Capture the cell that displays the provided text and extract its [x, y] central coordinate. 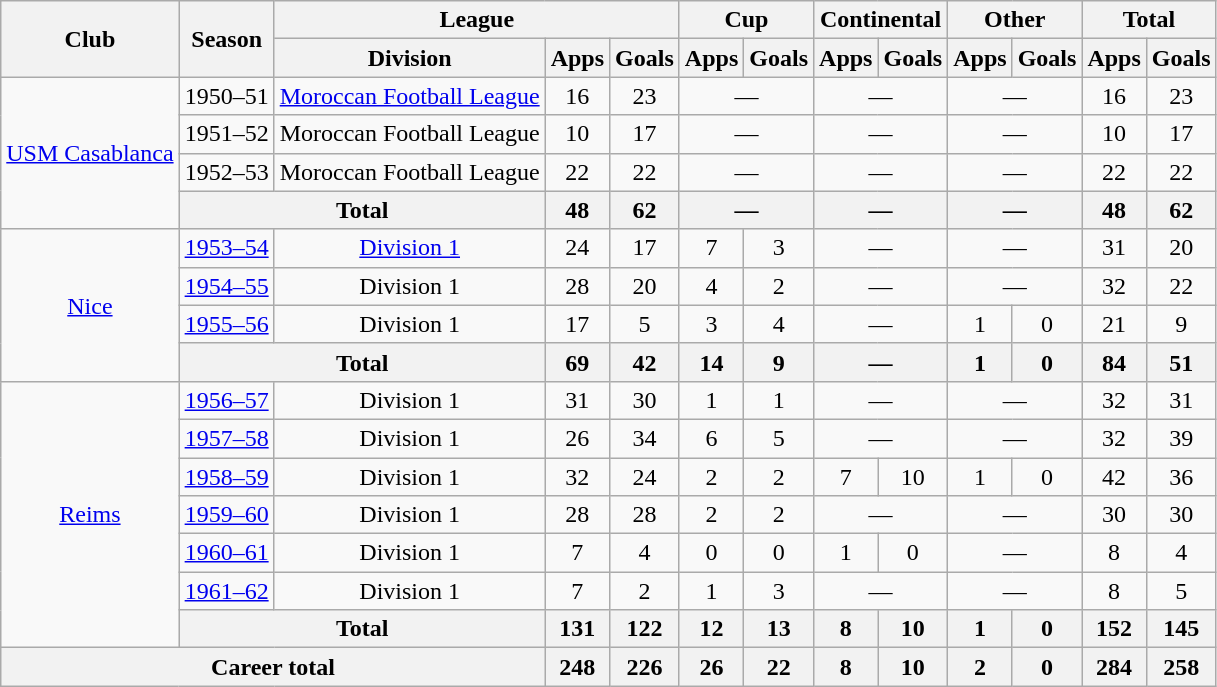
145 [1181, 629]
1952–53 [226, 172]
34 [645, 438]
1961–62 [226, 591]
122 [645, 629]
258 [1181, 667]
1951–52 [226, 134]
League [476, 20]
84 [1114, 362]
Career total [273, 667]
Reims [90, 514]
248 [577, 667]
USM Casablanca [90, 153]
1953–54 [226, 248]
1959–60 [226, 515]
39 [1181, 438]
13 [779, 629]
Other [1015, 20]
Division [410, 58]
152 [1114, 629]
131 [577, 629]
Cup [746, 20]
12 [711, 629]
1958–59 [226, 477]
284 [1114, 667]
1957–58 [226, 438]
1950–51 [226, 96]
69 [577, 362]
51 [1181, 362]
Continental [881, 20]
1956–57 [226, 400]
14 [711, 362]
Season [226, 39]
21 [1114, 324]
Nice [90, 305]
6 [711, 438]
36 [1181, 477]
226 [645, 667]
Club [90, 39]
1955–56 [226, 324]
1960–61 [226, 553]
1954–55 [226, 286]
